Locate the cell with the specified text and output its (x, y) center coordinate. 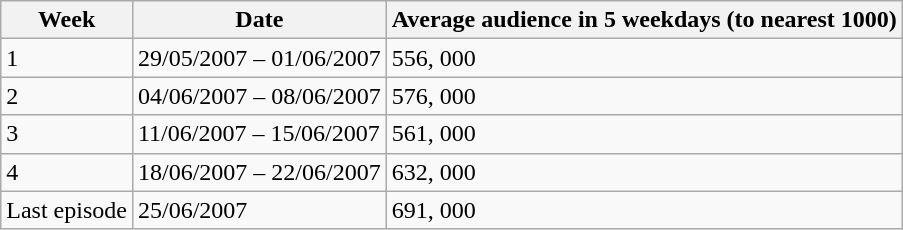
Last episode (67, 210)
29/05/2007 – 01/06/2007 (259, 58)
556, 000 (644, 58)
561, 000 (644, 134)
Week (67, 20)
4 (67, 172)
Date (259, 20)
04/06/2007 – 08/06/2007 (259, 96)
3 (67, 134)
632, 000 (644, 172)
11/06/2007 – 15/06/2007 (259, 134)
691, 000 (644, 210)
18/06/2007 – 22/06/2007 (259, 172)
Average audience in 5 weekdays (to nearest 1000) (644, 20)
1 (67, 58)
2 (67, 96)
25/06/2007 (259, 210)
576, 000 (644, 96)
